Extract the [X, Y] coordinate from the center of the cell holding the provided text.  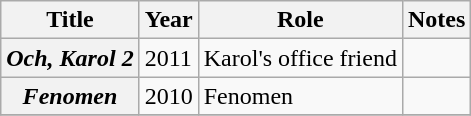
Role [300, 20]
2011 [168, 58]
Och, Karol 2 [70, 58]
Year [168, 20]
2010 [168, 96]
Karol's office friend [300, 58]
Notes [436, 20]
Title [70, 20]
